Detect which cell encompasses the target text, then output its (X, Y) center coordinate. 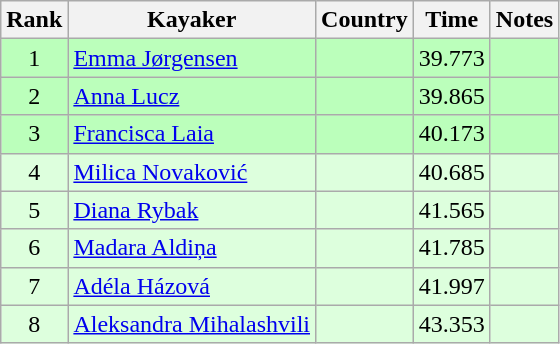
6 (34, 248)
Anna Lucz (192, 96)
5 (34, 210)
43.353 (452, 324)
Madara Aldiņa (192, 248)
8 (34, 324)
3 (34, 134)
Notes (524, 20)
Diana Rybak (192, 210)
40.685 (452, 172)
1 (34, 58)
Emma Jørgensen (192, 58)
41.785 (452, 248)
Rank (34, 20)
41.565 (452, 210)
Time (452, 20)
Adéla Házová (192, 286)
Francisca Laia (192, 134)
41.997 (452, 286)
Aleksandra Mihalashvili (192, 324)
40.173 (452, 134)
2 (34, 96)
4 (34, 172)
Kayaker (192, 20)
7 (34, 286)
Milica Novaković (192, 172)
39.865 (452, 96)
Country (365, 20)
39.773 (452, 58)
